Return (x, y) of the center of cell containing provided text 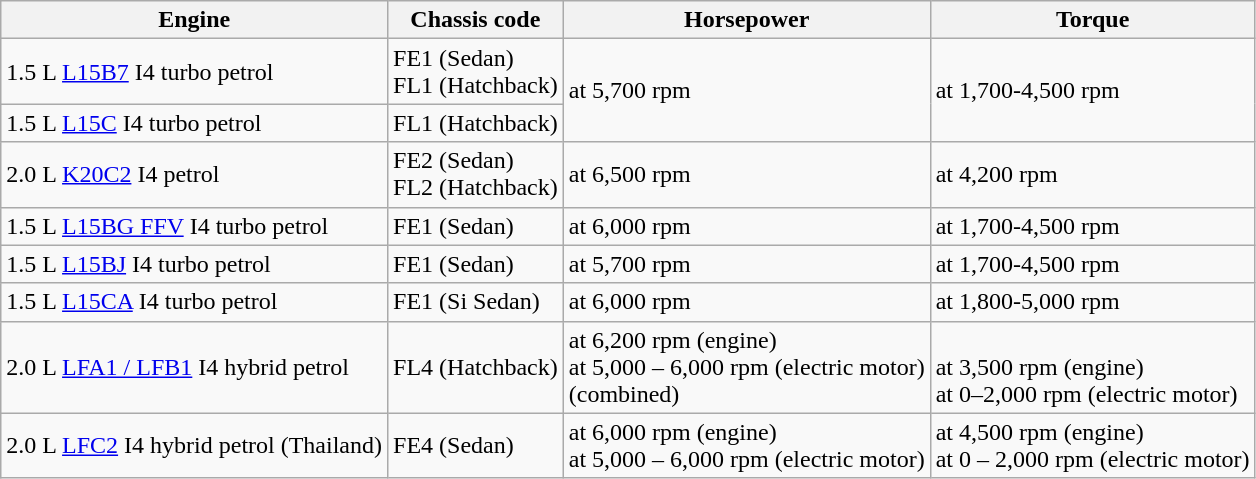
FL4 (Hatchback) (476, 367)
2.0 L K20C2 I4 petrol (194, 174)
at 6,000 rpm (engine) at 5,000 – 6,000 rpm (electric motor) (746, 446)
1.5 L L15C I4 turbo petrol (194, 123)
FE4 (Sedan) (476, 446)
2.0 L LFA1 / LFB1 I4 hybrid petrol (194, 367)
FL1 (Hatchback) (476, 123)
1.5 L L15CA I4 turbo petrol (194, 302)
at 3,500 rpm (engine) at 0–2,000 rpm (electric motor) (1092, 367)
1.5 L L15BJ I4 turbo petrol (194, 264)
1.5 L L15BG FFV I4 turbo petrol (194, 226)
Chassis code (476, 20)
Horsepower (746, 20)
at 4,200 rpm (1092, 174)
FE1 (Sedan)FL1 (Hatchback) (476, 72)
at 4,500 rpm (engine) at 0 – 2,000 rpm (electric motor) (1092, 446)
FE1 (Si Sedan) (476, 302)
Torque (1092, 20)
FE2 (Sedan)FL2 (Hatchback) (476, 174)
at 6,500 rpm (746, 174)
at 6,200 rpm (engine) at 5,000 – 6,000 rpm (electric motor) (combined) (746, 367)
2.0 L LFC2 I4 hybrid petrol (Thailand) (194, 446)
at 1,800-5,000 rpm (1092, 302)
1.5 L L15B7 I4 turbo petrol (194, 72)
Engine (194, 20)
